Locate the cell with the specified text and output its (x, y) center coordinate. 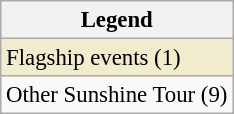
Legend (117, 20)
Flagship events (1) (117, 58)
Other Sunshine Tour (9) (117, 95)
